Output the [x, y] coordinate of the center of the cell containing the given text.  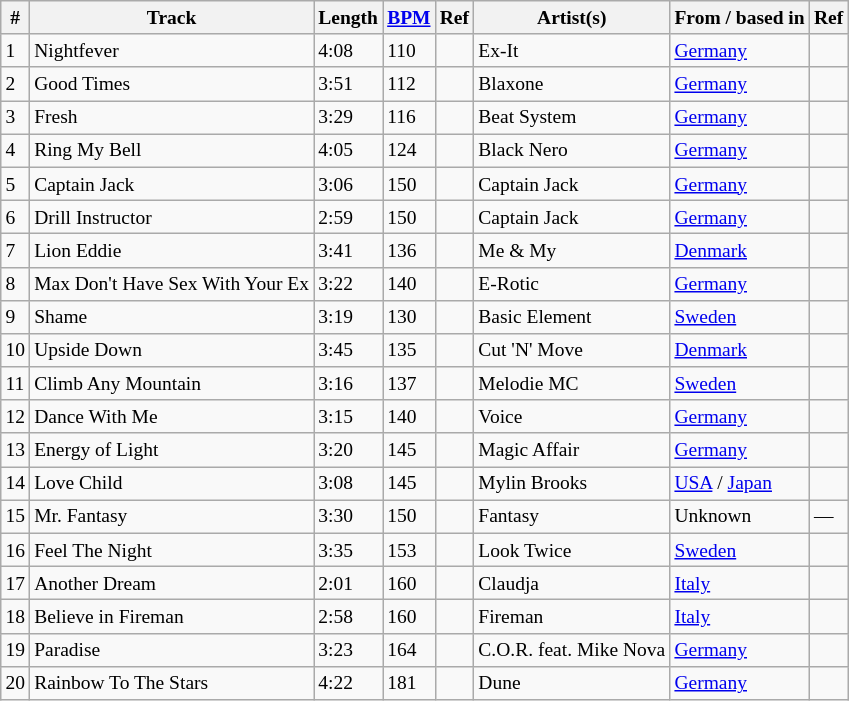
10 [16, 350]
Ex-It [572, 50]
124 [410, 150]
Lion Eddie [172, 250]
19 [16, 650]
Voice [572, 416]
Good Times [172, 84]
Drill Instructor [172, 216]
4:22 [348, 682]
12 [16, 416]
Length [348, 18]
2:58 [348, 616]
16 [16, 550]
8 [16, 284]
Blaxone [572, 84]
3:30 [348, 516]
1 [16, 50]
BPM [410, 18]
181 [410, 682]
Shame [172, 316]
3:51 [348, 84]
Claudja [572, 584]
20 [16, 682]
Another Dream [172, 584]
Mr. Fantasy [172, 516]
3:35 [348, 550]
11 [16, 384]
Love Child [172, 484]
3:41 [348, 250]
Fresh [172, 118]
130 [410, 316]
Artist(s) [572, 18]
Cut 'N' Move [572, 350]
2:01 [348, 584]
Rainbow To The Stars [172, 682]
Magic Affair [572, 450]
18 [16, 616]
Ring My Bell [172, 150]
Black Nero [572, 150]
13 [16, 450]
Beat System [572, 118]
3:15 [348, 416]
3:45 [348, 350]
Look Twice [572, 550]
3:23 [348, 650]
2:59 [348, 216]
Fireman [572, 616]
Unknown [740, 516]
112 [410, 84]
Climb Any Mountain [172, 384]
Fantasy [572, 516]
— [828, 516]
Mylin Brooks [572, 484]
3:22 [348, 284]
Feel The Night [172, 550]
136 [410, 250]
3:16 [348, 384]
Melodie MC [572, 384]
5 [16, 184]
3 [16, 118]
# [16, 18]
3:29 [348, 118]
9 [16, 316]
E-Rotic [572, 284]
Dance With Me [172, 416]
Basic Element [572, 316]
Dune [572, 682]
Energy of Light [172, 450]
From / based in [740, 18]
153 [410, 550]
110 [410, 50]
135 [410, 350]
C.O.R. feat. Mike Nova [572, 650]
2 [16, 84]
Paradise [172, 650]
3:08 [348, 484]
3:19 [348, 316]
164 [410, 650]
4 [16, 150]
3:06 [348, 184]
3:20 [348, 450]
116 [410, 118]
Nightfever [172, 50]
137 [410, 384]
4:05 [348, 150]
Track [172, 18]
17 [16, 584]
Me & My [572, 250]
6 [16, 216]
Upside Down [172, 350]
14 [16, 484]
Max Don't Have Sex With Your Ex [172, 284]
7 [16, 250]
4:08 [348, 50]
15 [16, 516]
Believe in Fireman [172, 616]
USA / Japan [740, 484]
